From the cell containing the given text, extract its center point as [x, y] coordinate. 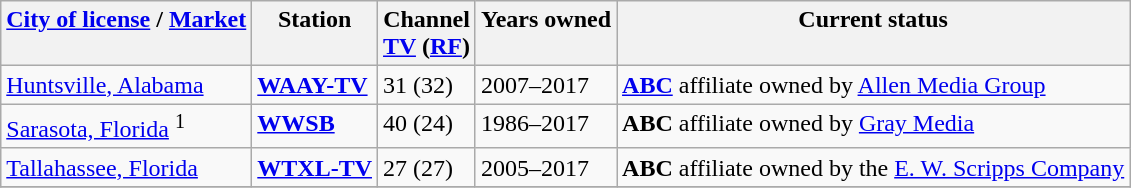
Tallahassee, Florida [126, 167]
WAAY-TV [315, 85]
31 (32) [427, 85]
Current status [874, 34]
Huntsville, Alabama [126, 85]
WWSB [315, 126]
City of license / Market [126, 34]
ChannelTV (RF) [427, 34]
2005–2017 [546, 167]
27 (27) [427, 167]
1986–2017 [546, 126]
ABC affiliate owned by Allen Media Group [874, 85]
2007–2017 [546, 85]
Station [315, 34]
Years owned [546, 34]
WTXL-TV [315, 167]
ABC affiliate owned by the E. W. Scripps Company [874, 167]
Sarasota, Florida 1 [126, 126]
ABC affiliate owned by Gray Media [874, 126]
40 (24) [427, 126]
